From the cell containing the given text, extract its center point as (x, y) coordinate. 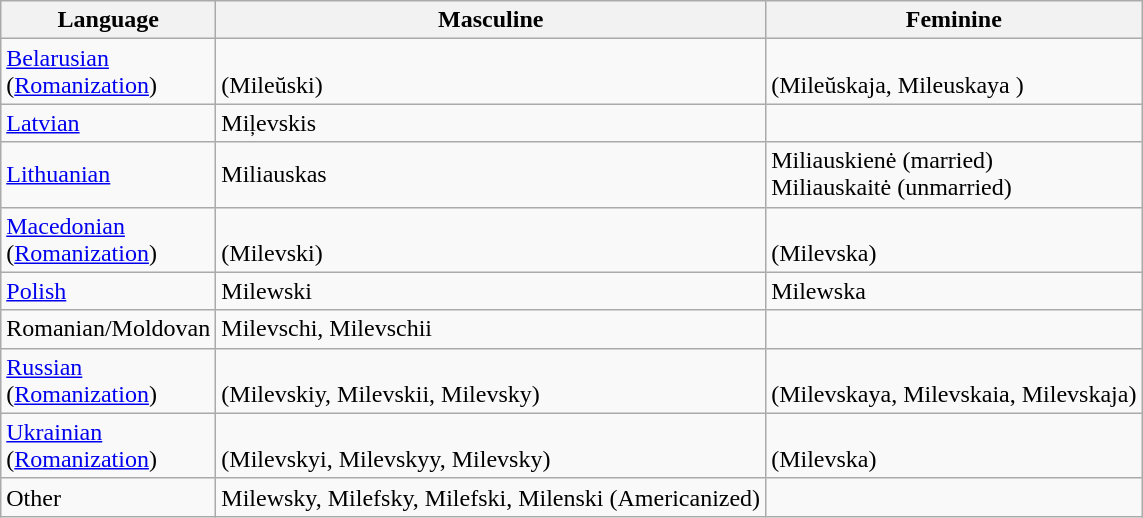
Milewski (491, 291)
(Milevskyi, Milevskyy, Milevsky) (491, 446)
Miliauskas (491, 174)
(Mileŭski) (491, 72)
Milewska (954, 291)
Polish (108, 291)
Lithuanian (108, 174)
Ukrainian (Romanization) (108, 446)
Masculine (491, 20)
Russian (Romanization) (108, 380)
Milevschi, Milevschii (491, 329)
(Milevskaya, Milevskaia, Milevskaja) (954, 380)
(Mileŭskaja, Mileuskaya ) (954, 72)
(Milevskiy, Milevskii, Milevsky) (491, 380)
Feminine (954, 20)
Latvian (108, 123)
Miļevskis (491, 123)
Milewsky, Milefsky, Milefski, Milenski (Americanized) (491, 497)
Other (108, 497)
(Milevski) (491, 240)
Language (108, 20)
Belarusian (Romanization) (108, 72)
Romanian/Moldovan (108, 329)
Macedonian (Romanization) (108, 240)
Miliauskienė (married) Miliauskaitė (unmarried) (954, 174)
